Identify which cell holds the provided text, then report its [x, y] central coordinate. 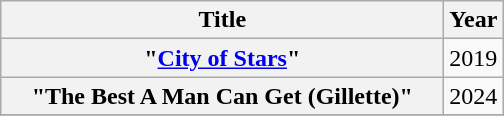
Year [474, 20]
2019 [474, 58]
"The Best A Man Can Get (Gillette)" [222, 96]
"City of Stars" [222, 58]
2024 [474, 96]
Title [222, 20]
